Pinpoint the cell where the given text exists, returning its (X, Y) midpoint coordinate. 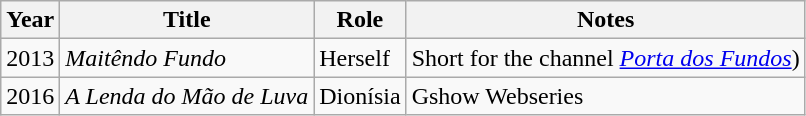
Year (30, 20)
Gshow Webseries (606, 96)
Title (187, 20)
A Lenda do Mão de Luva (187, 96)
2013 (30, 58)
Role (360, 20)
Notes (606, 20)
Dionísia (360, 96)
Herself (360, 58)
Short for the channel Porta dos Fundos) (606, 58)
Maitêndo Fundo (187, 58)
2016 (30, 96)
